Capture the cell that displays the provided text and extract its [x, y] central coordinate. 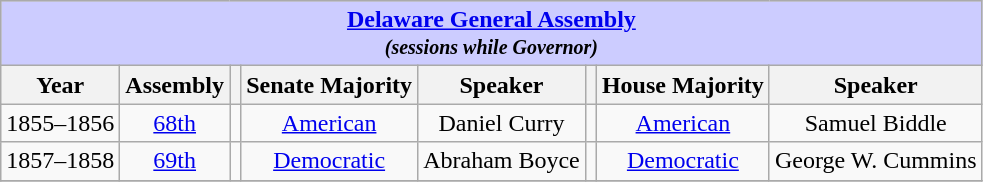
Year [60, 85]
House Majority [682, 85]
George W. Cummins [876, 161]
1855–1856 [60, 123]
Assembly [175, 85]
68th [175, 123]
Samuel Biddle [876, 123]
Senate Majority [330, 85]
Abraham Boyce [502, 161]
69th [175, 161]
Delaware General Assembly (sessions while Governor) [492, 34]
1857–1858 [60, 161]
Daniel Curry [502, 123]
